Determine the (x, y) coordinate at the center of the cell enclosing the given text.  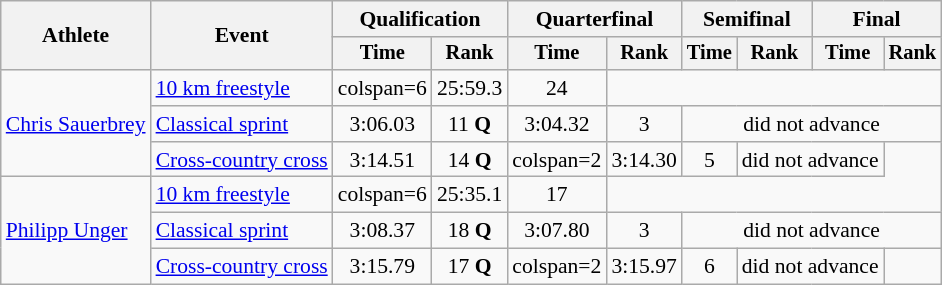
Qualification (420, 19)
Final (876, 19)
3:14.30 (644, 160)
25:59.3 (470, 88)
6 (710, 267)
3:04.32 (556, 124)
Semifinal (747, 19)
5 (710, 160)
3:08.37 (382, 231)
3:15.97 (644, 267)
24 (556, 88)
Quarterfinal (594, 19)
Event (242, 36)
17 (556, 195)
3:15.79 (382, 267)
3:07.80 (556, 231)
14 Q (470, 160)
Athlete (76, 36)
3:14.51 (382, 160)
Philipp Unger (76, 230)
Chris Sauerbrey (76, 124)
3:06.03 (382, 124)
17 Q (470, 267)
11 Q (470, 124)
25:35.1 (470, 195)
18 Q (470, 231)
